Extract the [x, y] coordinate from the center of the cell holding the provided text.  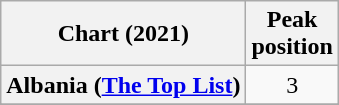
3 [292, 85]
Chart (2021) [124, 34]
Peakposition [292, 34]
Albania (The Top List) [124, 85]
